Pinpoint the cell where the given text exists, returning its (X, Y) midpoint coordinate. 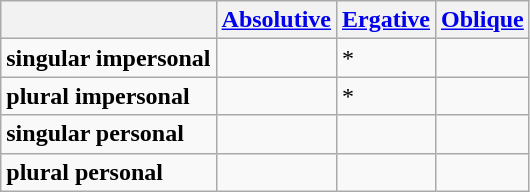
Absolutive (276, 20)
Ergative (386, 20)
singular personal (108, 134)
singular impersonal (108, 58)
plural impersonal (108, 96)
Oblique (483, 20)
plural personal (108, 172)
